Scan for the cell matching the given text and deliver its (X, Y) coordinate at center. 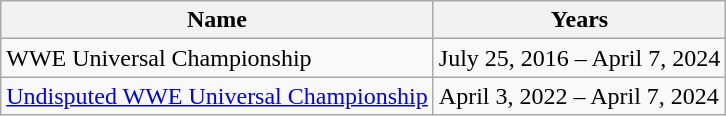
Name (218, 20)
April 3, 2022 – April 7, 2024 (579, 96)
Undisputed WWE Universal Championship (218, 96)
July 25, 2016 – April 7, 2024 (579, 58)
Years (579, 20)
WWE Universal Championship (218, 58)
